Search for the cell housing the specified text and yield its [X, Y] center coordinate. 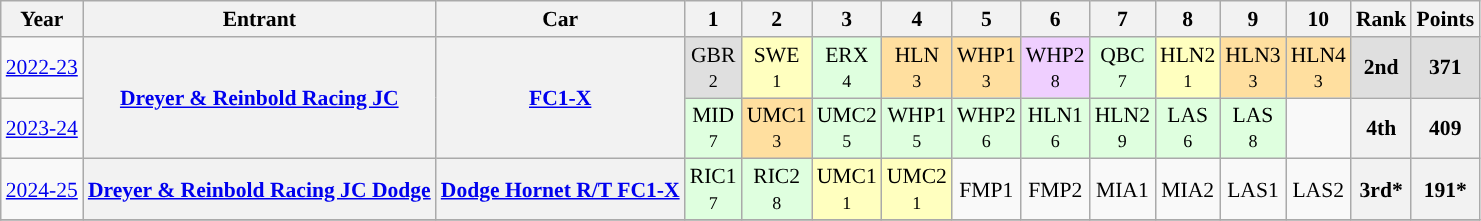
MID7 [714, 128]
UMC25 [847, 128]
WHP26 [986, 128]
Rank [1382, 19]
HLN16 [1056, 128]
Car [560, 19]
QBC7 [1122, 68]
409 [1445, 128]
WHP28 [1056, 68]
UMC13 [777, 128]
FMP1 [986, 190]
HLN21 [1188, 68]
2nd [1382, 68]
Dreyer & Reinbold Racing JC Dodge [260, 190]
1 [714, 19]
10 [1318, 19]
MIA2 [1188, 190]
RIC28 [777, 190]
9 [1252, 19]
FC1-X [560, 98]
HLN33 [1252, 68]
WHP15 [917, 128]
5 [986, 19]
LAS2 [1318, 190]
3rd* [1382, 190]
Points [1445, 19]
8 [1188, 19]
HLN43 [1318, 68]
RIC17 [714, 190]
HLN3 [917, 68]
371 [1445, 68]
2024-25 [42, 190]
LAS1 [1252, 190]
6 [1056, 19]
Dodge Hornet R/T FC1-X [560, 190]
UMC11 [847, 190]
LAS6 [1188, 128]
SWE1 [777, 68]
4 [917, 19]
2 [777, 19]
HLN29 [1122, 128]
Dreyer & Reinbold Racing JC [260, 98]
UMC21 [917, 190]
2023-24 [42, 128]
7 [1122, 19]
GBR2 [714, 68]
3 [847, 19]
FMP2 [1056, 190]
Entrant [260, 19]
2022-23 [42, 68]
191* [1445, 190]
LAS8 [1252, 128]
4th [1382, 128]
MIA1 [1122, 190]
WHP13 [986, 68]
ERX4 [847, 68]
Year [42, 19]
